Capture the cell that displays the provided text and extract its [x, y] central coordinate. 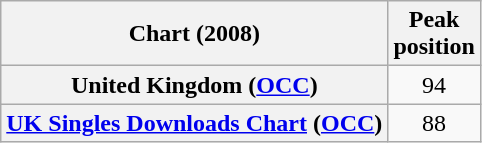
UK Singles Downloads Chart (OCC) [194, 123]
88 [434, 123]
Chart (2008) [194, 34]
94 [434, 85]
Peakposition [434, 34]
United Kingdom (OCC) [194, 85]
